For the text-containing cell, return its midpoint in [x, y] coordinate format. 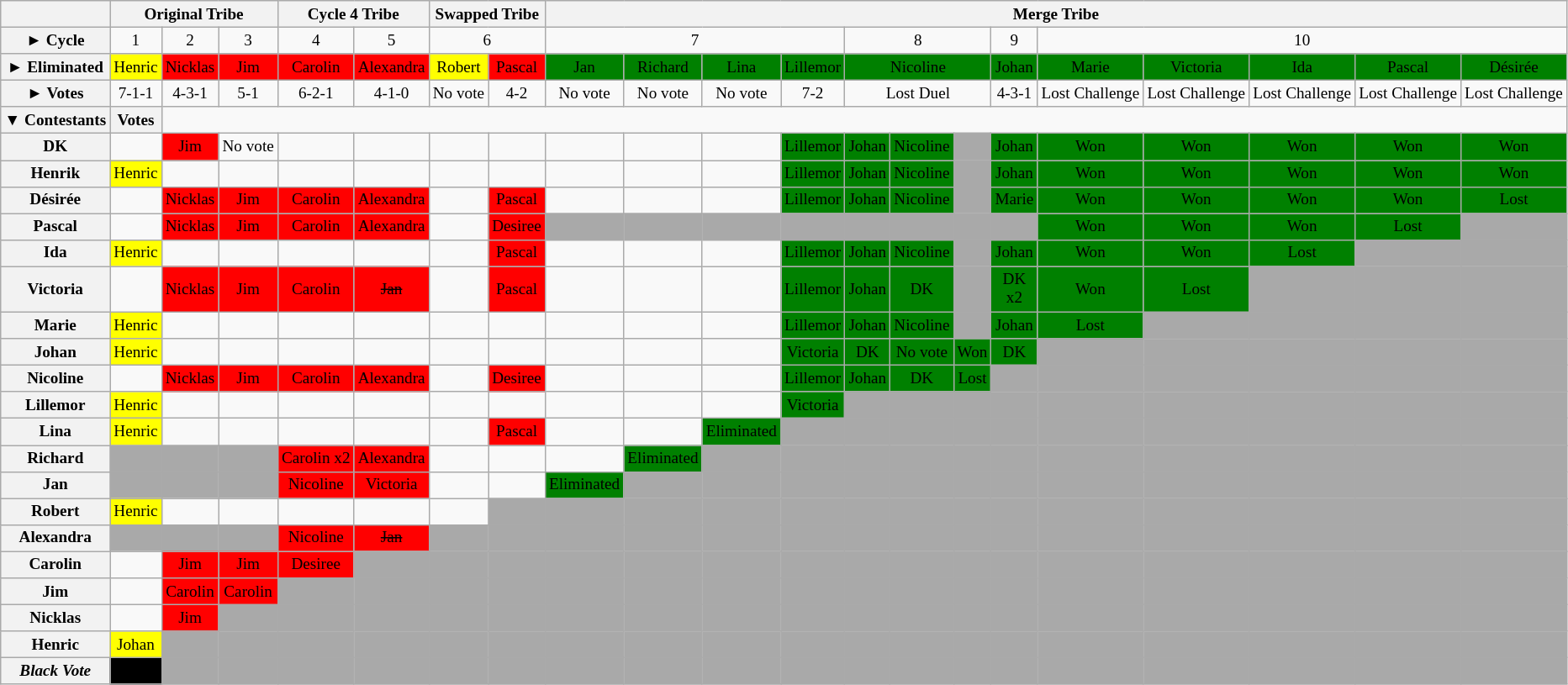
7-2 [812, 93]
6-2-1 [316, 93]
Votes [136, 120]
DKx2 [1014, 289]
Swapped Tribe [487, 14]
Black Vote [55, 671]
Carolin x2 [316, 458]
4-1-0 [392, 93]
5-1 [248, 93]
4-2 [517, 93]
► Eliminated [55, 67]
Henrik [55, 173]
▼ Contestants [55, 120]
2 [190, 40]
6 [487, 40]
Original Tribe [194, 14]
7 [694, 40]
10 [1302, 40]
4 [316, 40]
7-1-1 [136, 93]
► Cycle [55, 40]
► Votes [55, 93]
9 [1014, 40]
3 [248, 40]
Lost Duel [918, 93]
1 [136, 40]
Cycle 4 Tribe [353, 14]
8 [918, 40]
Merge Tribe [1056, 14]
5 [392, 40]
